Locate the cell with the specified text and output its [X, Y] center coordinate. 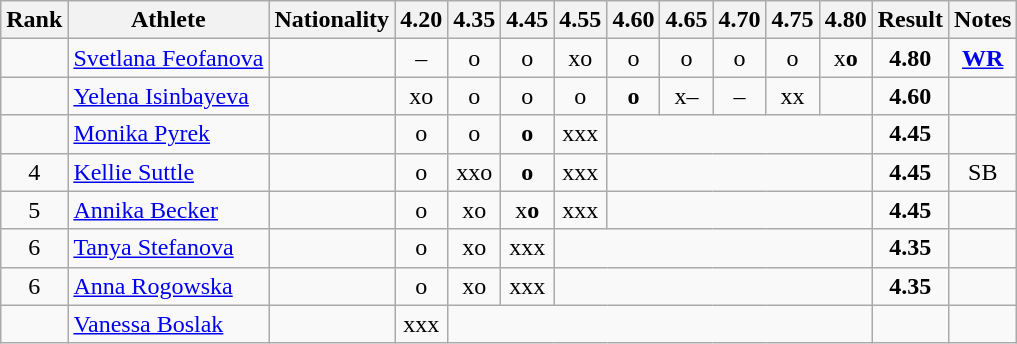
5 [34, 210]
4.55 [580, 20]
Athlete [168, 20]
4.65 [686, 20]
Nationality [332, 20]
Monika Pyrek [168, 134]
SB [983, 172]
xx [792, 96]
Notes [983, 20]
Vanessa Boslak [168, 324]
Tanya Stefanova [168, 248]
Yelena Isinbayeva [168, 96]
Kellie Suttle [168, 172]
4 [34, 172]
Result [910, 20]
Svetlana Feofanova [168, 58]
4.20 [422, 20]
Rank [34, 20]
Anna Rogowska [168, 286]
x– [686, 96]
Annika Becker [168, 210]
xxo [474, 172]
4.75 [792, 20]
WR [983, 58]
4.70 [740, 20]
